Extract the [X, Y] coordinate from the center of the cell holding the provided text.  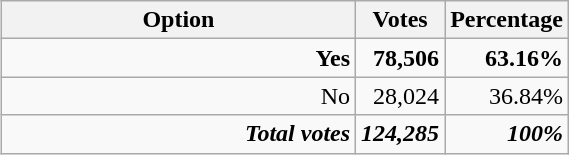
Percentage [507, 20]
Votes [400, 20]
63.16% [507, 58]
100% [507, 134]
124,285 [400, 134]
Yes [178, 58]
78,506 [400, 58]
36.84% [507, 96]
No [178, 96]
Total votes [178, 134]
Option [178, 20]
28,024 [400, 96]
